Return the [x, y] coordinate for the center point of the cell that contains the specified text.  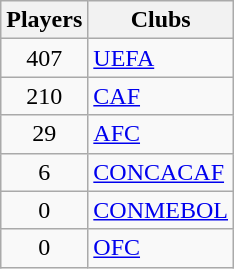
AFC [161, 134]
CONMEBOL [161, 210]
Clubs [161, 20]
407 [44, 58]
29 [44, 134]
6 [44, 172]
CONCACAF [161, 172]
210 [44, 96]
UEFA [161, 58]
Players [44, 20]
OFC [161, 248]
CAF [161, 96]
